Pinpoint the cell where the given text exists, returning its [X, Y] midpoint coordinate. 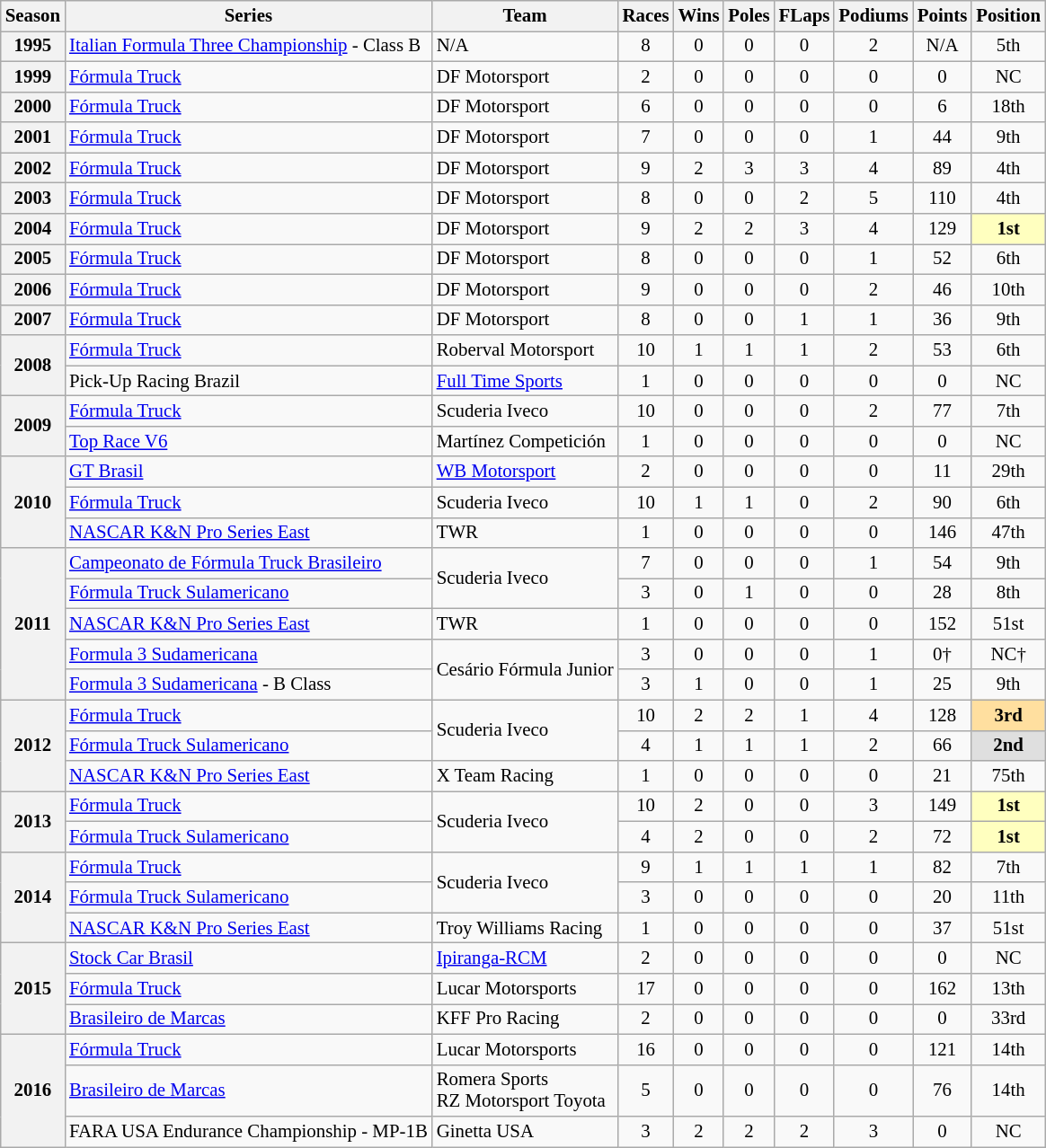
2000 [32, 107]
8th [1008, 594]
Formula 3 Sudamericana [248, 654]
149 [942, 807]
GT Brasil [248, 472]
53 [942, 350]
37 [942, 928]
Roberval Motorsport [525, 350]
Full Time Sports [525, 381]
3rd [1008, 715]
46 [942, 289]
76 [942, 1091]
2006 [32, 289]
2011 [32, 623]
Wins [699, 16]
1999 [32, 76]
2012 [32, 746]
Races [646, 16]
Series [248, 16]
Season [32, 16]
25 [942, 684]
2001 [32, 137]
33rd [1008, 1020]
NC† [1008, 654]
152 [942, 624]
Top Race V6 [248, 441]
72 [942, 836]
2nd [1008, 746]
Ipiranga-RCM [525, 958]
13th [1008, 989]
2010 [32, 502]
1995 [32, 46]
Formula 3 Sudamericana - B Class [248, 684]
Ginetta USA [525, 1132]
36 [942, 320]
Romera SportsRZ Motorsport Toyota [525, 1091]
66 [942, 746]
28 [942, 594]
Poles [749, 16]
11th [1008, 897]
Stock Car Brasil [248, 958]
89 [942, 168]
2003 [32, 199]
2016 [32, 1091]
90 [942, 502]
2014 [32, 897]
47th [1008, 533]
WB Motorsport [525, 472]
146 [942, 533]
52 [942, 259]
Cesário Fórmula Junior [525, 669]
Troy Williams Racing [525, 928]
2002 [32, 168]
44 [942, 137]
121 [942, 1049]
162 [942, 989]
Pick-Up Racing Brazil [248, 381]
Campeonato de Fórmula Truck Brasileiro [248, 563]
0† [942, 654]
2007 [32, 320]
FARA USA Endurance Championship - MP-1B [248, 1132]
Position [1008, 16]
2005 [32, 259]
20 [942, 897]
16 [646, 1049]
X Team Racing [525, 776]
KFF Pro Racing [525, 1020]
110 [942, 199]
Martínez Competición [525, 441]
Team [525, 16]
75th [1008, 776]
2015 [32, 989]
2009 [32, 427]
77 [942, 411]
54 [942, 563]
10th [1008, 289]
2004 [32, 229]
21 [942, 776]
FLaps [805, 16]
18th [1008, 107]
129 [942, 229]
29th [1008, 472]
128 [942, 715]
17 [646, 989]
Points [942, 16]
82 [942, 867]
5th [1008, 46]
2013 [32, 822]
Podiums [873, 16]
2008 [32, 366]
Italian Formula Three Championship - Class B [248, 46]
11 [942, 472]
